Return the (x, y) coordinate for the center point of the cell that contains the specified text.  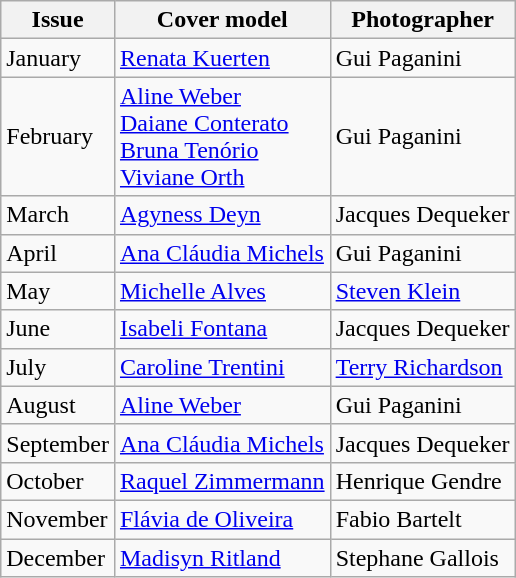
April (58, 253)
July (58, 367)
October (58, 481)
May (58, 291)
Fabio Bartelt (422, 519)
Michelle Alves (222, 291)
December (58, 557)
August (58, 405)
Photographer (422, 20)
Caroline Trentini (222, 367)
June (58, 329)
Aline WeberDaiane ConteratoBruna TenórioViviane Orth (222, 136)
Isabeli Fontana (222, 329)
March (58, 215)
Cover model (222, 20)
Agyness Deyn (222, 215)
November (58, 519)
September (58, 443)
Terry Richardson (422, 367)
Issue (58, 20)
January (58, 58)
Raquel Zimmermann (222, 481)
Steven Klein (422, 291)
Renata Kuerten (222, 58)
February (58, 136)
Flávia de Oliveira (222, 519)
Madisyn Ritland (222, 557)
Henrique Gendre (422, 481)
Stephane Gallois (422, 557)
Aline Weber (222, 405)
